Return [x, y] of the center of cell containing provided text 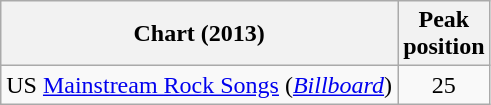
Peakposition [444, 34]
US Mainstream Rock Songs (Billboard) [200, 85]
Chart (2013) [200, 34]
25 [444, 85]
